Pinpoint the cell where the given text exists, returning its (X, Y) midpoint coordinate. 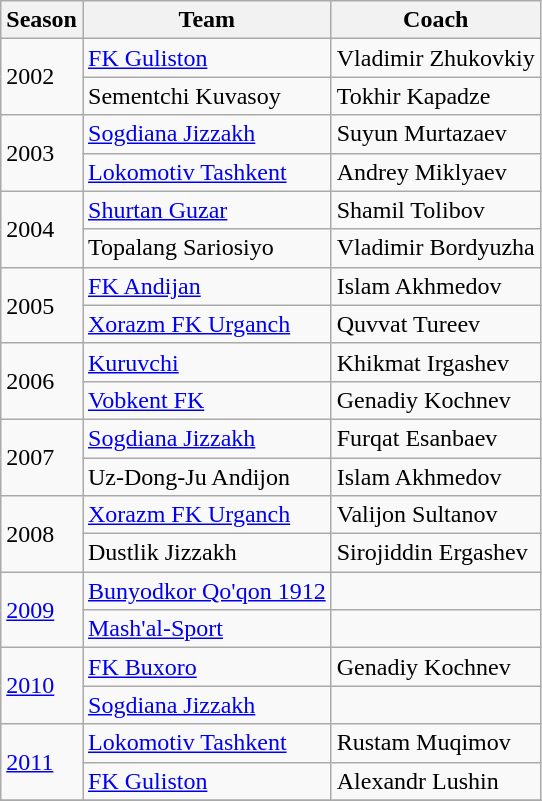
2010 (42, 686)
Mash'al-Sport (206, 629)
2003 (42, 153)
2009 (42, 610)
Team (206, 20)
Sementchi Kuvasoy (206, 96)
Kuruvchi (206, 362)
Uz-Dong-Ju Andijon (206, 477)
Sirojiddin Ergashev (436, 553)
Furqat Esanbaev (436, 438)
Alexandr Lushin (436, 781)
Bunyodkor Qo'qon 1912 (206, 591)
Tokhir Kapadze (436, 96)
FK Andijan (206, 286)
Topalang Sariosiyo (206, 248)
Shurtan Guzar (206, 210)
Vladimir Bordyuzha (436, 248)
2006 (42, 381)
2005 (42, 305)
2002 (42, 77)
Season (42, 20)
Quvvat Tureev (436, 324)
Khikmat Irgashev (436, 362)
2008 (42, 534)
Suyun Murtazaev (436, 134)
Valijon Sultanov (436, 515)
Dustlik Jizzakh (206, 553)
Coach (436, 20)
FK Buxoro (206, 667)
Vladimir Zhukovkiy (436, 58)
2007 (42, 457)
2011 (42, 762)
Rustam Muqimov (436, 743)
Vobkent FK (206, 400)
Shamil Tolibov (436, 210)
2004 (42, 229)
Andrey Miklyaev (436, 172)
